Capture the cell that displays the provided text and extract its [x, y] central coordinate. 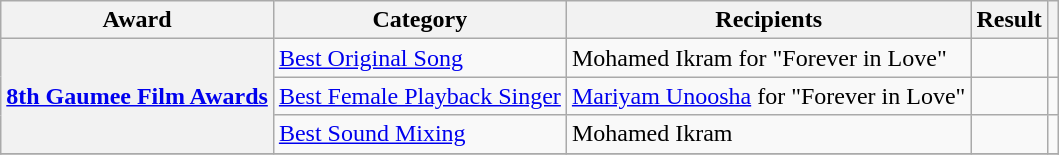
Best Female Playback Singer [420, 96]
Award [138, 20]
Best Sound Mixing [420, 134]
Mariyam Unoosha for "Forever in Love" [768, 96]
8th Gaumee Film Awards [138, 96]
Category [420, 20]
Best Original Song [420, 58]
Result [1009, 20]
Mohamed Ikram for "Forever in Love" [768, 58]
Recipients [768, 20]
Mohamed Ikram [768, 134]
